Identify which cell holds the provided text, then report its (x, y) central coordinate. 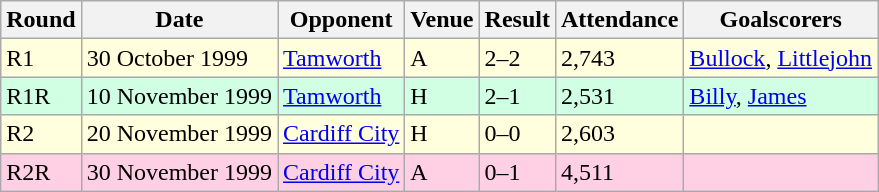
20 November 1999 (179, 134)
R2R (41, 172)
Result (517, 20)
2–2 (517, 58)
Goalscorers (781, 20)
R2 (41, 134)
0–0 (517, 134)
2,603 (619, 134)
4,511 (619, 172)
Venue (442, 20)
2,743 (619, 58)
2–1 (517, 96)
0–1 (517, 172)
Bullock, Littlejohn (781, 58)
Date (179, 20)
R1R (41, 96)
Billy, James (781, 96)
10 November 1999 (179, 96)
30 October 1999 (179, 58)
Opponent (342, 20)
30 November 1999 (179, 172)
R1 (41, 58)
2,531 (619, 96)
Attendance (619, 20)
Round (41, 20)
